Capture the cell that displays the provided text and extract its (x, y) central coordinate. 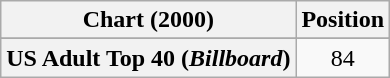
Chart (2000) (148, 20)
US Adult Top 40 (Billboard) (148, 58)
84 (343, 58)
Position (343, 20)
